Pinpoint the cell where the given text exists, returning its (X, Y) midpoint coordinate. 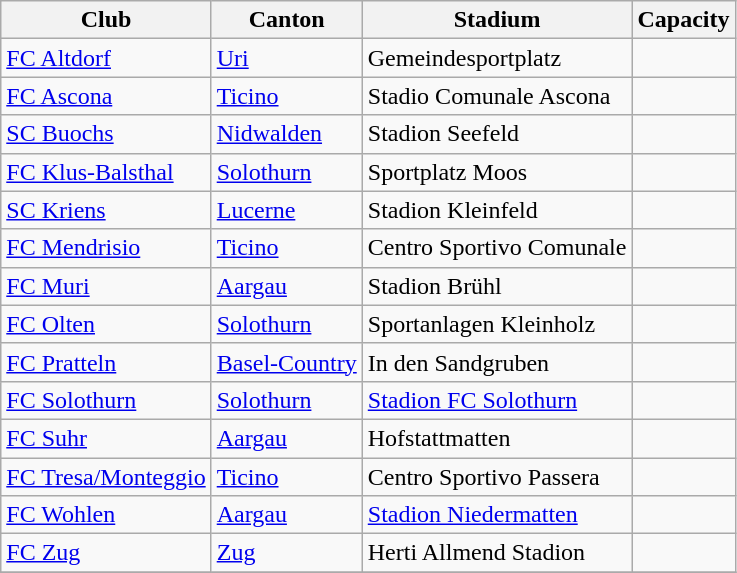
Club (106, 20)
Stadion Seefeld (497, 134)
FC Klus-Balsthal (106, 172)
SC Buochs (106, 134)
Nidwalden (286, 134)
Uri (286, 58)
Stadion Brühl (497, 286)
Centro Sportivo Passera (497, 477)
SC Kriens (106, 210)
FC Muri (106, 286)
Stadion Kleinfeld (497, 210)
FC Solothurn (106, 400)
Lucerne (286, 210)
Stadion FC Solothurn (497, 400)
Canton (286, 20)
Capacity (684, 20)
FC Mendrisio (106, 248)
FC Zug (106, 553)
FC Suhr (106, 438)
In den Sandgruben (497, 362)
Zug (286, 553)
Sportanlagen Kleinholz (497, 324)
FC Pratteln (106, 362)
Stadium (497, 20)
FC Tresa/Monteggio (106, 477)
Hofstattmatten (497, 438)
FC Ascona (106, 96)
FC Altdorf (106, 58)
Centro Sportivo Comunale (497, 248)
Stadio Comunale Ascona (497, 96)
FC Olten (106, 324)
Stadion Niedermatten (497, 515)
Basel-Country (286, 362)
Gemeindesportplatz (497, 58)
FC Wohlen (106, 515)
Herti Allmend Stadion (497, 553)
Sportplatz Moos (497, 172)
